Detect which cell encompasses the target text, then output its (x, y) center coordinate. 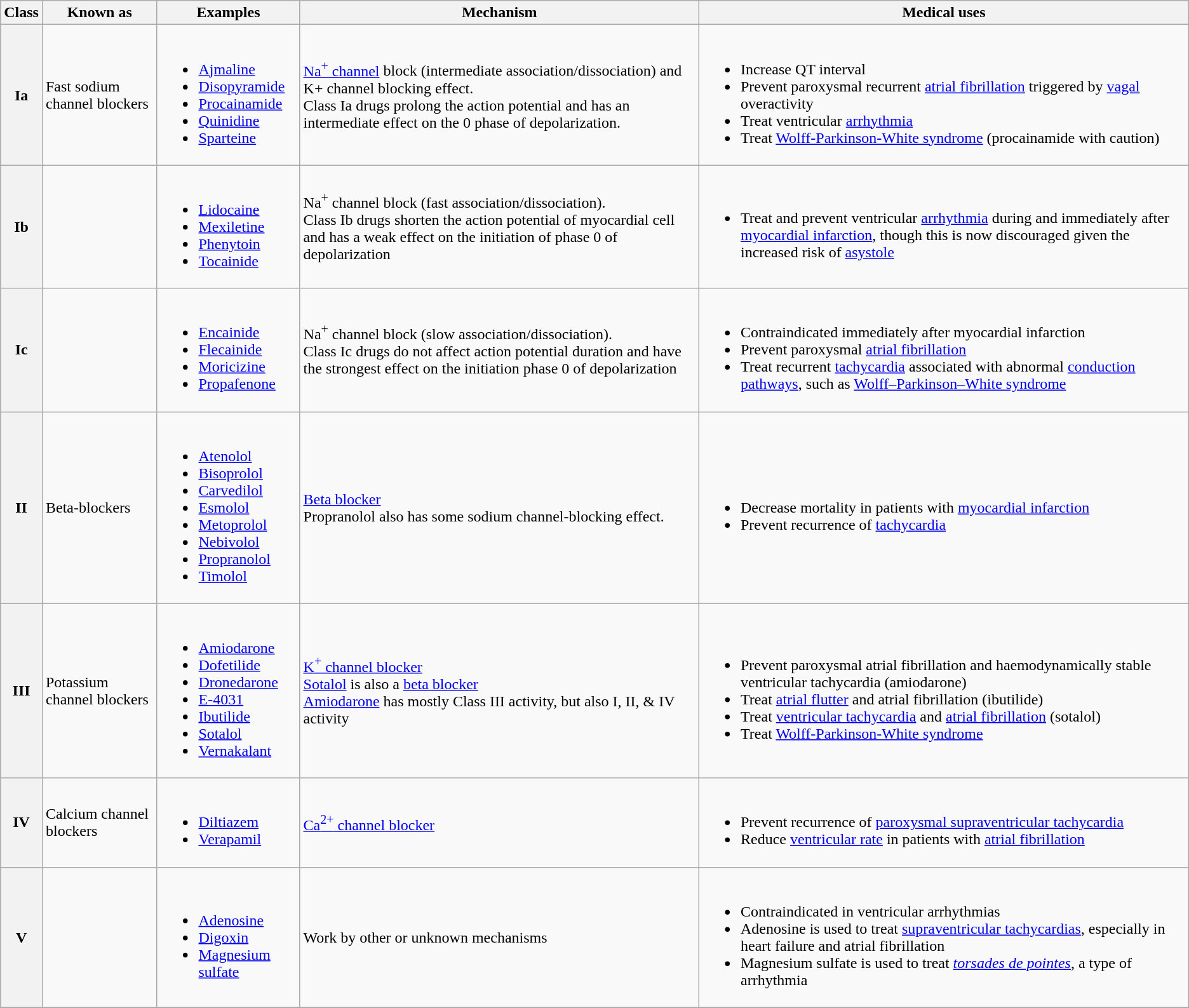
AmiodaroneDofetilideDronedaroneE-4031IbutilideSotalolVernakalant (229, 691)
Known as (99, 13)
V (22, 937)
Mechanism (499, 13)
Ca2+ channel blocker (499, 823)
EncainideFlecainideMoricizinePropafenone (229, 350)
Fast sodium channel blockers (99, 95)
DiltiazemVerapamil (229, 823)
Potassium channel blockers (99, 691)
Ia (22, 95)
III (22, 691)
AdenosineDigoxinMagnesium sulfate (229, 937)
AjmalineDisopyramideProcainamideQuinidineSparteine (229, 95)
Ic (22, 350)
Class (22, 13)
II (22, 507)
Examples (229, 13)
AtenololBisoprololCarvedilolEsmololMetoprololNebivololPropranololTimolol (229, 507)
Medical uses (944, 13)
Prevent recurrence of paroxysmal supraventricular tachycardiaReduce ventricular rate in patients with atrial fibrillation (944, 823)
Ib (22, 227)
Beta blockerPropranolol also has some sodium channel-blocking effect. (499, 507)
LidocaineMexiletinePhenytoinTocainide (229, 227)
Beta-blockers (99, 507)
Work by other or unknown mechanisms (499, 937)
IV (22, 823)
K+ channel blockerSotalol is also a beta blocker Amiodarone has mostly Class III activity, but also I, II, & IV activity (499, 691)
Decrease mortality in patients with myocardial infarctionPrevent recurrence of tachycardia (944, 507)
Calcium channel blockers (99, 823)
